Extract the [X, Y] coordinate from the center of the cell holding the provided text.  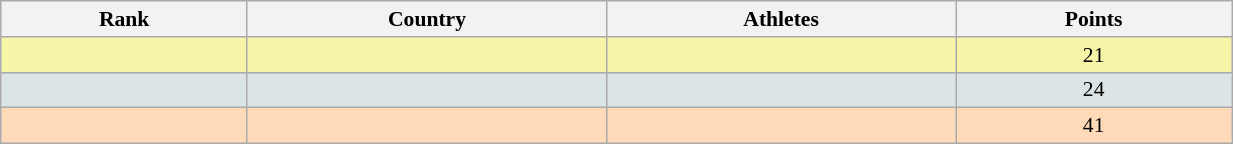
41 [1094, 126]
21 [1094, 55]
24 [1094, 90]
Rank [124, 19]
Country [426, 19]
Points [1094, 19]
Athletes [782, 19]
